Scan for the cell matching the given text and deliver its [x, y] coordinate at center. 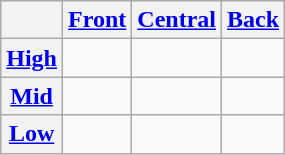
Front [98, 20]
Back [254, 20]
High [32, 58]
Central [177, 20]
Mid [32, 96]
Low [32, 134]
